Detect which cell encompasses the target text, then output its (x, y) center coordinate. 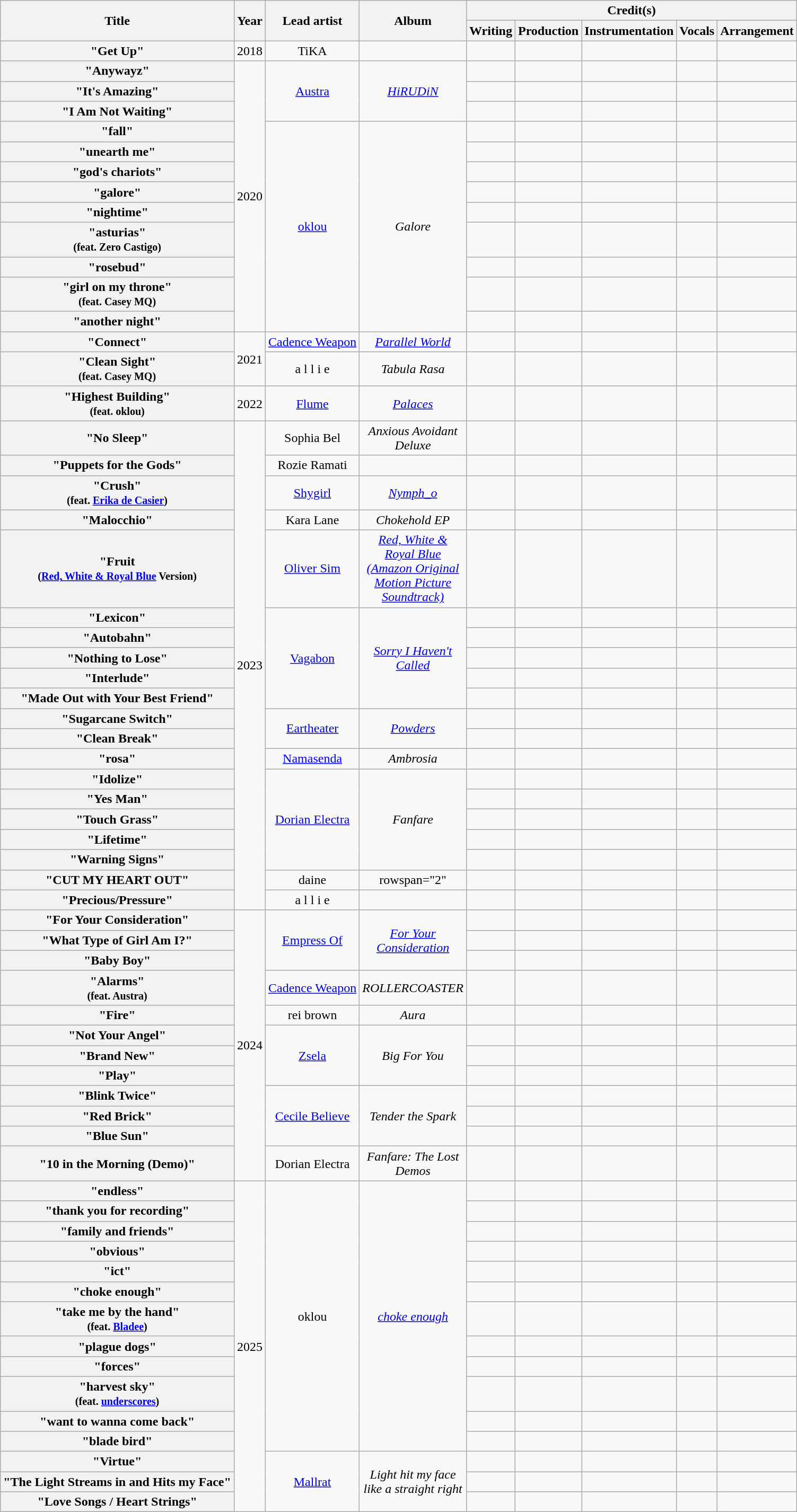
"Sugarcane Switch" (118, 718)
"Baby Boy" (118, 960)
"It's Amazing" (118, 91)
"Yes Man" (118, 799)
"forces" (118, 1366)
"thank you for recording" (118, 1211)
Kara Lane (312, 520)
Austra (312, 91)
Mallrat (312, 1482)
Shygirl (312, 493)
Light hit my face like a straight right (413, 1482)
"Love Songs / Heart Strings" (118, 1502)
"10 in the Morning (Demo)" (118, 1164)
"Get Up" (118, 51)
"Touch Grass" (118, 819)
"Anywayz" (118, 71)
"girl on my throne"(feat. Casey MQ) (118, 295)
Eartheater (312, 728)
"asturias"(feat. Zero Castigo) (118, 240)
Empress Of (312, 940)
Ambrosia (413, 759)
rei brown (312, 1015)
"Virtue" (118, 1462)
Sophia Bel (312, 438)
Aura (413, 1015)
"god's chariots" (118, 172)
"family and friends" (118, 1231)
Lead artist (312, 21)
Writing (491, 31)
"Blink Twice" (118, 1096)
Instrumentation (629, 31)
"For Your Consideration" (118, 920)
"Fruit(Red, White & Royal Blue Version) (118, 569)
Namasenda (312, 759)
"obvious" (118, 1251)
2025 (249, 1346)
TiKA (312, 51)
"endless" (118, 1191)
"galore" (118, 192)
2022 (249, 404)
Oliver Sim (312, 569)
For Your Consideration (413, 940)
2018 (249, 51)
Album (413, 21)
"No Sleep" (118, 438)
"Lifetime" (118, 839)
"Autobahn" (118, 638)
Flume (312, 404)
"Red Brick" (118, 1116)
2021 (249, 359)
Year (249, 21)
"ict" (118, 1271)
Galore (413, 227)
Red, White & Royal Blue (Amazon Original Motion Picture Soundtrack) (413, 569)
2020 (249, 196)
"Warning Signs" (118, 860)
"choke enough" (118, 1292)
"Brand New" (118, 1055)
Parallel World (413, 342)
Rozie Ramati (312, 465)
Arrangement (757, 31)
"Interlude" (118, 678)
choke enough (413, 1316)
Nymph_o (413, 493)
"Made Out with Your Best Friend" (118, 698)
Anxious Avoidant Deluxe (413, 438)
Production (548, 31)
"harvest sky"(feat. underscores) (118, 1394)
"Malocchio" (118, 520)
"unearth me" (118, 152)
2023 (249, 666)
Credit(s) (631, 11)
"take me by the hand"(feat. Bladee) (118, 1319)
"The Light Streams in and Hits my Face" (118, 1482)
"another night" (118, 322)
Zsela (312, 1055)
"Blue Sun" (118, 1136)
Cecile Believe (312, 1116)
"fall" (118, 131)
rowspan="2" (413, 880)
"Not Your Angel" (118, 1035)
Tabula Rasa (413, 369)
Chokehold EP (413, 520)
"want to wanna come back" (118, 1421)
Fanfare (413, 819)
"Play" (118, 1076)
ROLLERCOASTER (413, 988)
"CUT MY HEART OUT" (118, 880)
"Lexicon" (118, 617)
"Precious/Pressure" (118, 900)
"Highest Building"(feat. oklou) (118, 404)
Tender the Spark (413, 1116)
"plague dogs" (118, 1346)
"Alarms"(feat. Austra) (118, 988)
2024 (249, 1045)
HiRUDiN (413, 91)
"Puppets for the Gods" (118, 465)
Sorry I Haven't Called (413, 658)
"Clean Sight"(feat. Casey MQ) (118, 369)
"nightime" (118, 212)
daine (312, 880)
Vagabon (312, 658)
"Crush"(feat. Erika de Casier) (118, 493)
"rosa" (118, 759)
Palaces (413, 404)
"I Am Not Waiting" (118, 111)
Big For You (413, 1055)
"Idolize" (118, 779)
Vocals (697, 31)
"What Type of Girl Am I?" (118, 940)
Fanfare: The Lost Demos (413, 1164)
"Fire" (118, 1015)
"Clean Break" (118, 739)
Powders (413, 728)
"Connect" (118, 342)
Title (118, 21)
"Nothing to Lose" (118, 658)
"blade bird" (118, 1442)
"rosebud" (118, 267)
